Detect which cell encompasses the target text, then output its (x, y) center coordinate. 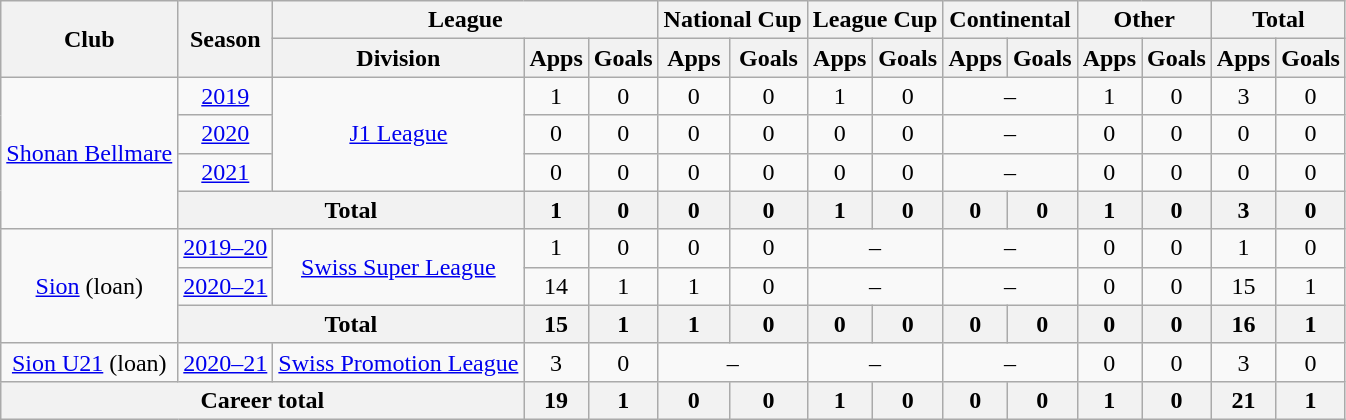
Sion (loan) (90, 286)
2019–20 (226, 248)
Division (398, 58)
Shonan Bellmare (90, 153)
National Cup (732, 20)
Other (1144, 20)
2020 (226, 134)
2019 (226, 96)
Sion U21 (loan) (90, 362)
16 (1243, 324)
Career total (262, 400)
Continental (1010, 20)
21 (1243, 400)
Season (226, 39)
Swiss Super League (398, 267)
19 (556, 400)
League (466, 20)
2021 (226, 172)
League Cup (875, 20)
14 (556, 286)
Swiss Promotion League (398, 362)
J1 League (398, 134)
Club (90, 39)
